Identify which cell holds the provided text, then report its (X, Y) central coordinate. 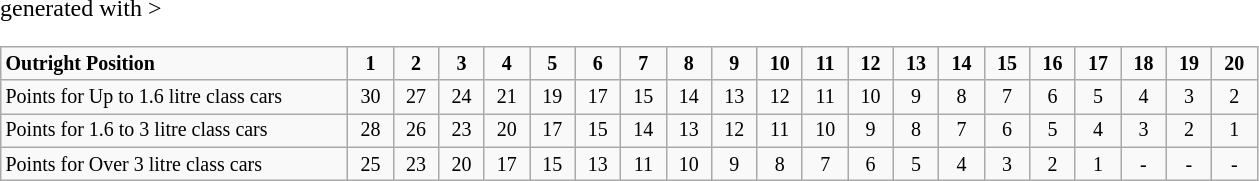
Points for Over 3 litre class cars (174, 164)
28 (370, 130)
24 (462, 96)
Points for Up to 1.6 litre class cars (174, 96)
16 (1052, 64)
Points for 1.6 to 3 litre class cars (174, 130)
Outright Position (174, 64)
27 (416, 96)
18 (1144, 64)
25 (370, 164)
21 (506, 96)
26 (416, 130)
30 (370, 96)
